Determine the (X, Y) coordinate at the center of the cell enclosing the given text.  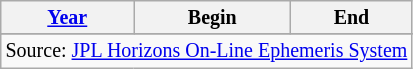
End (352, 18)
Year (68, 18)
Begin (212, 18)
Source: JPL Horizons On-Line Ephemeris System (206, 52)
